Determine the [X, Y] coordinate at the center of the cell enclosing the given text.  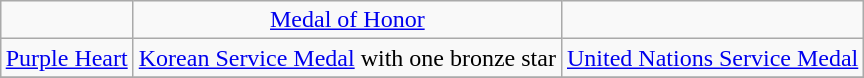
Korean Service Medal with one bronze star [347, 58]
Medal of Honor [347, 20]
Purple Heart [66, 58]
United Nations Service Medal [712, 58]
